Scan for the cell matching the given text and deliver its (x, y) coordinate at center. 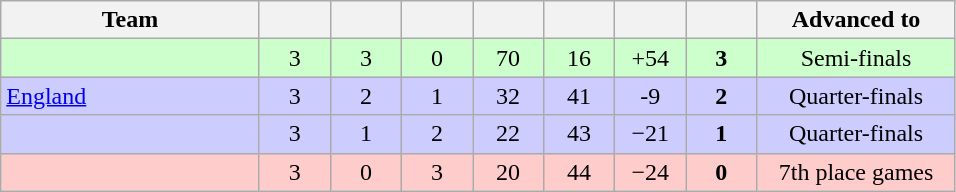
-9 (650, 96)
England (130, 96)
20 (508, 172)
43 (580, 134)
−21 (650, 134)
16 (580, 58)
Semi-finals (856, 58)
41 (580, 96)
32 (508, 96)
22 (508, 134)
70 (508, 58)
44 (580, 172)
+54 (650, 58)
Advanced to (856, 20)
−24 (650, 172)
7th place games (856, 172)
Team (130, 20)
